From the cell containing the given text, extract its center point as (X, Y) coordinate. 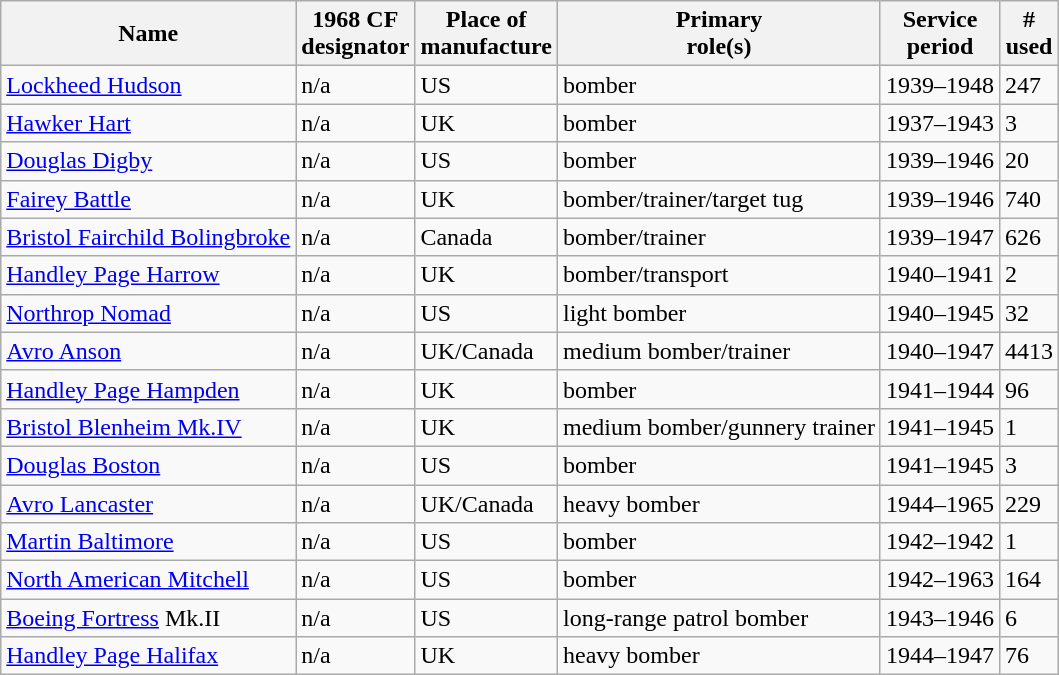
#used (1030, 34)
76 (1030, 656)
1943–1946 (940, 618)
229 (1030, 503)
Handley Page Halifax (148, 656)
long-range patrol bomber (718, 618)
1942–1963 (940, 580)
bomber/trainer/target tug (718, 199)
Hawker Hart (148, 123)
247 (1030, 85)
medium bomber/gunnery trainer (718, 427)
Handley Page Hampden (148, 389)
light bomber (718, 313)
1944–1947 (940, 656)
Boeing Fortress Mk.II (148, 618)
Name (148, 34)
740 (1030, 199)
Bristol Fairchild Bolingbroke (148, 237)
1968 CFdesignator (356, 34)
1942–1942 (940, 542)
Serviceperiod (940, 34)
1940–1941 (940, 275)
Fairey Battle (148, 199)
96 (1030, 389)
1944–1965 (940, 503)
1940–1947 (940, 351)
Handley Page Harrow (148, 275)
Canada (486, 237)
Primaryrole(s) (718, 34)
6 (1030, 618)
North American Mitchell (148, 580)
Northrop Nomad (148, 313)
Martin Baltimore (148, 542)
Place ofmanufacture (486, 34)
1941–1944 (940, 389)
bomber/transport (718, 275)
4413 (1030, 351)
20 (1030, 161)
32 (1030, 313)
Lockheed Hudson (148, 85)
1940–1945 (940, 313)
bomber/trainer (718, 237)
medium bomber/trainer (718, 351)
Douglas Boston (148, 465)
Douglas Digby (148, 161)
Avro Lancaster (148, 503)
1937–1943 (940, 123)
1939–1948 (940, 85)
Bristol Blenheim Mk.IV (148, 427)
2 (1030, 275)
164 (1030, 580)
Avro Anson (148, 351)
626 (1030, 237)
1939–1947 (940, 237)
